Search for the cell housing the specified text and yield its [X, Y] center coordinate. 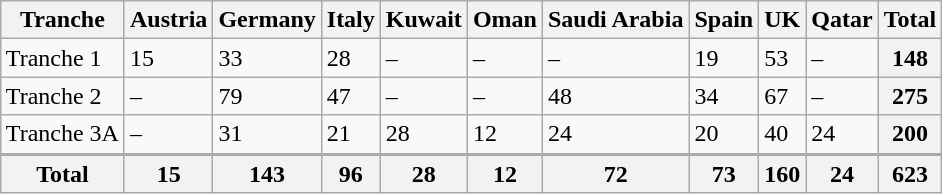
200 [910, 134]
Spain [724, 20]
623 [910, 174]
Saudi Arabia [615, 20]
33 [267, 58]
Austria [168, 20]
34 [724, 96]
72 [615, 174]
Tranche 2 [62, 96]
Italy [350, 20]
275 [910, 96]
96 [350, 174]
31 [267, 134]
73 [724, 174]
48 [615, 96]
47 [350, 96]
79 [267, 96]
21 [350, 134]
UK [782, 20]
Qatar [842, 20]
Tranche [62, 20]
Tranche 3A [62, 134]
53 [782, 58]
148 [910, 58]
160 [782, 174]
Kuwait [424, 20]
40 [782, 134]
67 [782, 96]
Germany [267, 20]
19 [724, 58]
Oman [504, 20]
20 [724, 134]
143 [267, 174]
Tranche 1 [62, 58]
